Search for the cell housing the specified text and yield its (x, y) center coordinate. 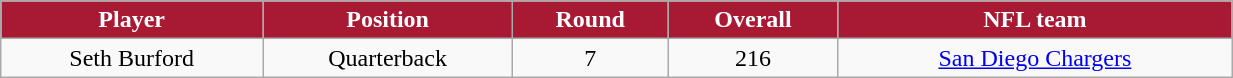
San Diego Chargers (1034, 58)
Seth Burford (132, 58)
Position (388, 20)
Player (132, 20)
Quarterback (388, 58)
Round (590, 20)
7 (590, 58)
Overall (753, 20)
NFL team (1034, 20)
216 (753, 58)
